Determine the [x, y] coordinate at the center of the cell enclosing the given text.  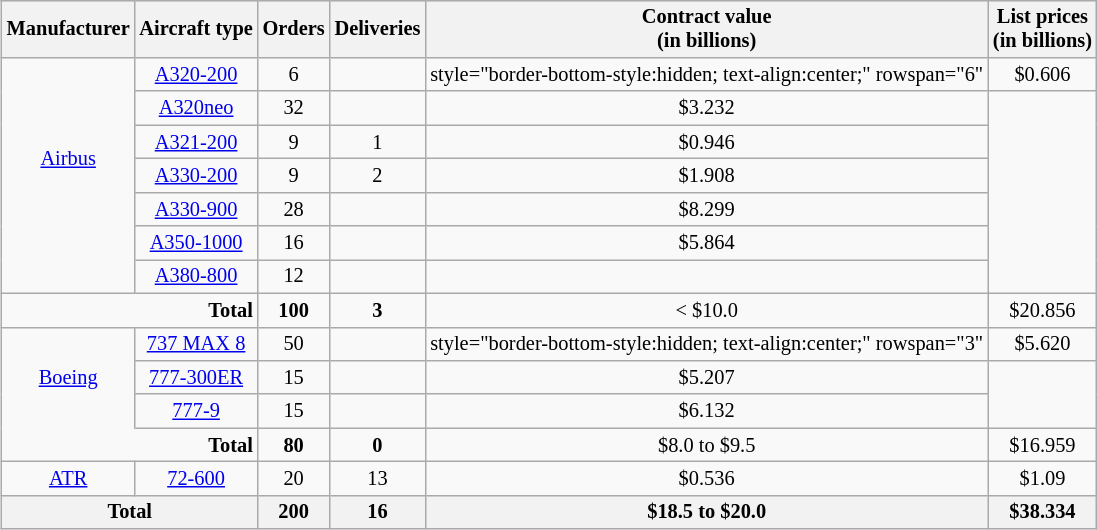
777-300ER [196, 378]
A320neo [196, 108]
100 [294, 310]
80 [294, 445]
$0.606 [1042, 75]
1 [378, 142]
6 [294, 75]
Airbus [68, 159]
$8.299 [706, 209]
200 [294, 512]
28 [294, 209]
A350-1000 [196, 243]
Boeing [68, 378]
A380-800 [196, 277]
$0.946 [706, 142]
A320-200 [196, 75]
$3.232 [706, 108]
Orders [294, 29]
A330-200 [196, 176]
A330-900 [196, 209]
A321-200 [196, 142]
2 [378, 176]
$8.0 to $9.5 [706, 445]
List prices(in billions) [1042, 29]
3 [378, 310]
$0.536 [706, 479]
13 [378, 479]
20 [294, 479]
Aircraft type [196, 29]
$1.09 [1042, 479]
12 [294, 277]
Deliveries [378, 29]
style="border-bottom-style:hidden; text-align:center;" rowspan="3" [706, 344]
$16.959 [1042, 445]
$5.620 [1042, 344]
$38.334 [1042, 512]
< $10.0 [706, 310]
ATR [68, 479]
$5.207 [706, 378]
$18.5 to $20.0 [706, 512]
Contract value(in billions) [706, 29]
$1.908 [706, 176]
0 [378, 445]
$6.132 [706, 411]
Manufacturer [68, 29]
777-9 [196, 411]
32 [294, 108]
50 [294, 344]
72-600 [196, 479]
style="border-bottom-style:hidden; text-align:center;" rowspan="6" [706, 75]
737 MAX 8 [196, 344]
$20.856 [1042, 310]
$5.864 [706, 243]
